Scan for the cell matching the given text and deliver its (X, Y) coordinate at center. 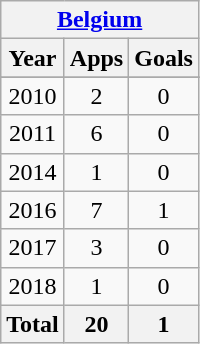
7 (96, 210)
2 (96, 96)
2014 (33, 172)
2016 (33, 210)
2010 (33, 96)
Year (33, 58)
20 (96, 324)
2011 (33, 134)
2017 (33, 248)
Belgium (100, 20)
Total (33, 324)
Apps (96, 58)
2018 (33, 286)
Goals (164, 58)
3 (96, 248)
6 (96, 134)
